Detect which cell encompasses the target text, then output its (x, y) center coordinate. 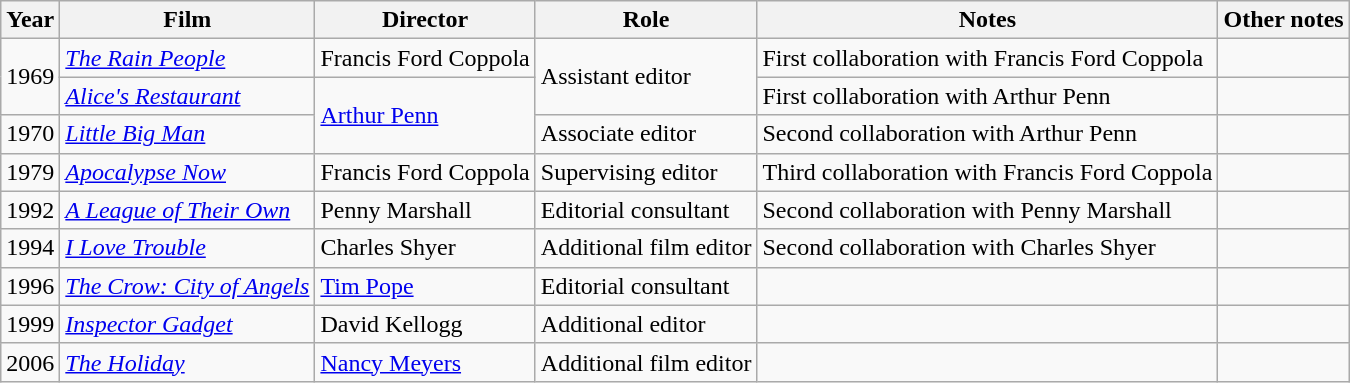
Apocalypse Now (188, 172)
Alice's Restaurant (188, 96)
1994 (30, 248)
1969 (30, 77)
Role (646, 20)
The Holiday (188, 362)
Tim Pope (425, 286)
Second collaboration with Penny Marshall (988, 210)
Other notes (1284, 20)
Additional editor (646, 324)
1979 (30, 172)
The Crow: City of Angels (188, 286)
Director (425, 20)
Second collaboration with Charles Shyer (988, 248)
I Love Trouble (188, 248)
Assistant editor (646, 77)
David Kellogg (425, 324)
Notes (988, 20)
Third collaboration with Francis Ford Coppola (988, 172)
1970 (30, 134)
A League of Their Own (188, 210)
1999 (30, 324)
Second collaboration with Arthur Penn (988, 134)
Charles Shyer (425, 248)
Supervising editor (646, 172)
First collaboration with Francis Ford Coppola (988, 58)
Little Big Man (188, 134)
Year (30, 20)
1996 (30, 286)
Penny Marshall (425, 210)
Arthur Penn (425, 115)
The Rain People (188, 58)
1992 (30, 210)
First collaboration with Arthur Penn (988, 96)
Associate editor (646, 134)
2006 (30, 362)
Film (188, 20)
Nancy Meyers (425, 362)
Inspector Gadget (188, 324)
